Determine the (X, Y) coordinate at the center of the cell enclosing the given text.  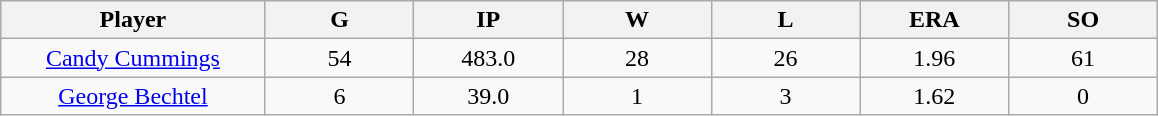
Player (133, 20)
Candy Cummings (133, 58)
54 (340, 58)
28 (638, 58)
3 (786, 96)
26 (786, 58)
1.62 (934, 96)
0 (1084, 96)
39.0 (488, 96)
1.96 (934, 58)
L (786, 20)
SO (1084, 20)
1 (638, 96)
61 (1084, 58)
W (638, 20)
George Bechtel (133, 96)
6 (340, 96)
IP (488, 20)
G (340, 20)
ERA (934, 20)
483.0 (488, 58)
